Locate the cell with the specified text and output its (X, Y) center coordinate. 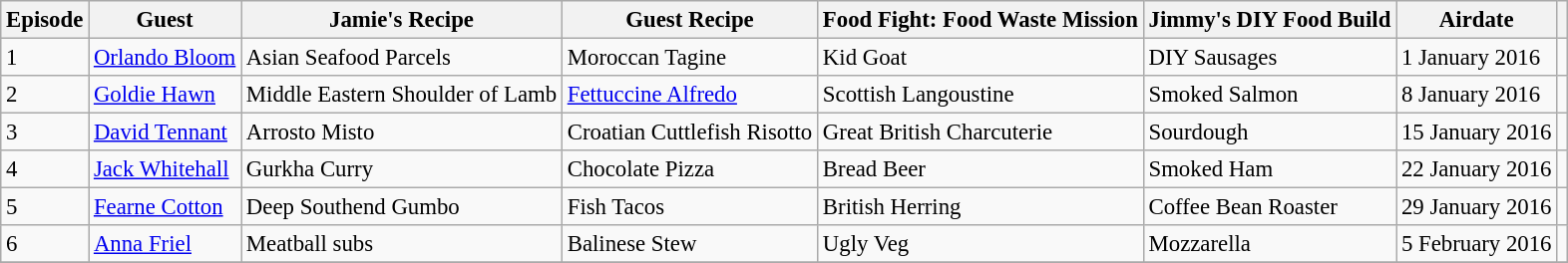
Gurkha Curry (402, 169)
David Tennant (166, 132)
5 February 2016 (1476, 244)
Smoked Salmon (1269, 95)
Jimmy's DIY Food Build (1269, 20)
1 January 2016 (1476, 58)
Smoked Ham (1269, 169)
British Herring (981, 207)
29 January 2016 (1476, 207)
Anna Friel (166, 244)
Episode (45, 20)
Orlando Bloom (166, 58)
Arrosto Misto (402, 132)
Balinese Stew (689, 244)
Middle Eastern Shoulder of Lamb (402, 95)
Guest Recipe (689, 20)
Jamie's Recipe (402, 20)
Goldie Hawn (166, 95)
2 (45, 95)
Croatian Cuttlefish Risotto (689, 132)
Food Fight: Food Waste Mission (981, 20)
Chocolate Pizza (689, 169)
Bread Beer (981, 169)
Great British Charcuterie (981, 132)
Meatball subs (402, 244)
DIY Sausages (1269, 58)
Deep Southend Gumbo (402, 207)
Asian Seafood Parcels (402, 58)
Coffee Bean Roaster (1269, 207)
8 January 2016 (1476, 95)
22 January 2016 (1476, 169)
Sourdough (1269, 132)
1 (45, 58)
Moroccan Tagine (689, 58)
Fish Tacos (689, 207)
Fettuccine Alfredo (689, 95)
Fearne Cotton (166, 207)
4 (45, 169)
Mozzarella (1269, 244)
Kid Goat (981, 58)
Jack Whitehall (166, 169)
Guest (166, 20)
5 (45, 207)
6 (45, 244)
3 (45, 132)
Ugly Veg (981, 244)
Scottish Langoustine (981, 95)
15 January 2016 (1476, 132)
Airdate (1476, 20)
